Search for the cell housing the specified text and yield its [X, Y] center coordinate. 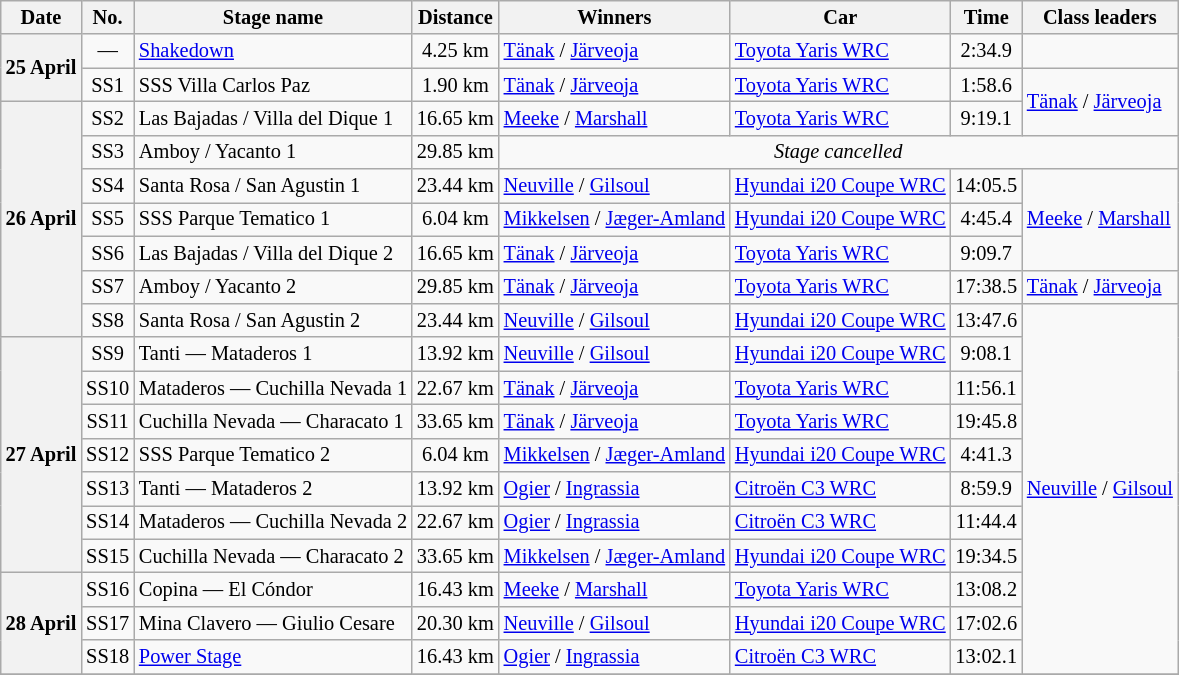
28 April [41, 622]
25 April [41, 68]
Amboy / Yacanto 2 [273, 287]
Mina Clavero — Giulio Cesare [273, 623]
8:59.9 [986, 489]
SS6 [108, 253]
26 April [41, 219]
SS3 [108, 152]
Stage cancelled [838, 152]
SS17 [108, 623]
17:02.6 [986, 623]
SS15 [108, 556]
— [108, 51]
SSS Parque Tematico 1 [273, 219]
17:38.5 [986, 287]
1.90 km [456, 85]
SS2 [108, 118]
SS14 [108, 522]
SS4 [108, 186]
13:47.6 [986, 320]
SS9 [108, 354]
20.30 km [456, 623]
Copina — El Cóndor [273, 589]
9:09.7 [986, 253]
SS12 [108, 455]
Tanti — Mataderos 2 [273, 489]
SSS Parque Tematico 2 [273, 455]
4.25 km [456, 51]
Santa Rosa / San Agustin 2 [273, 320]
SS18 [108, 657]
Tanti — Mataderos 1 [273, 354]
No. [108, 17]
1:58.6 [986, 85]
19:45.8 [986, 421]
Cuchilla Nevada — Characato 2 [273, 556]
Winners [614, 17]
Time [986, 17]
Mataderos — Cuchilla Nevada 2 [273, 522]
4:41.3 [986, 455]
Power Stage [273, 657]
14:05.5 [986, 186]
Date [41, 17]
13:08.2 [986, 589]
Las Bajadas / Villa del Dique 1 [273, 118]
Class leaders [1100, 17]
Distance [456, 17]
Cuchilla Nevada — Characato 1 [273, 421]
Santa Rosa / San Agustin 1 [273, 186]
9:19.1 [986, 118]
SS10 [108, 388]
27 April [41, 455]
SS7 [108, 287]
SS16 [108, 589]
Mataderos — Cuchilla Nevada 1 [273, 388]
SS13 [108, 489]
13:02.1 [986, 657]
Las Bajadas / Villa del Dique 2 [273, 253]
2:34.9 [986, 51]
SS5 [108, 219]
9:08.1 [986, 354]
11:44.4 [986, 522]
11:56.1 [986, 388]
SS11 [108, 421]
Shakedown [273, 51]
SSS Villa Carlos Paz [273, 85]
19:34.5 [986, 556]
Amboy / Yacanto 1 [273, 152]
Stage name [273, 17]
SS1 [108, 85]
SS8 [108, 320]
4:45.4 [986, 219]
Car [840, 17]
